Output the [X, Y] coordinate of the center of the cell containing the given text.  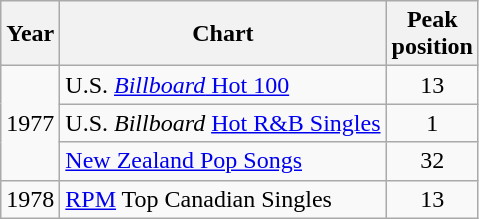
Peakposition [432, 34]
Year [30, 34]
1978 [30, 199]
RPM Top Canadian Singles [223, 199]
1977 [30, 123]
U.S. Billboard Hot R&B Singles [223, 123]
32 [432, 161]
U.S. Billboard Hot 100 [223, 85]
1 [432, 123]
Chart [223, 34]
New Zealand Pop Songs [223, 161]
